Return the (x, y) coordinate for the center point of the cell that contains the specified text.  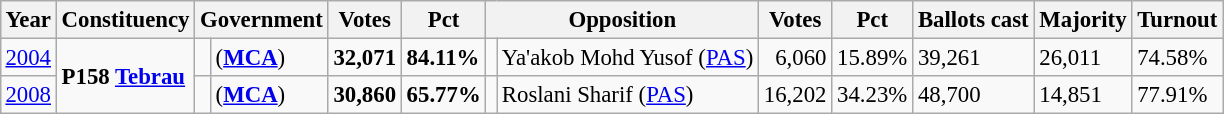
Constituency (125, 20)
65.77% (444, 95)
74.58% (1178, 57)
2008 (28, 95)
Ya'akob Mohd Yusof (PAS) (628, 57)
84.11% (444, 57)
Government (262, 20)
Ballots cast (974, 20)
39,261 (974, 57)
2004 (28, 57)
Majority (1083, 20)
16,202 (796, 95)
P158 Tebrau (125, 76)
15.89% (872, 57)
6,060 (796, 57)
Turnout (1178, 20)
Year (28, 20)
Roslani Sharif (PAS) (628, 95)
30,860 (364, 95)
14,851 (1083, 95)
34.23% (872, 95)
48,700 (974, 95)
Opposition (622, 20)
26,011 (1083, 57)
77.91% (1178, 95)
32,071 (364, 57)
